From the cell containing the given text, extract its center point as (X, Y) coordinate. 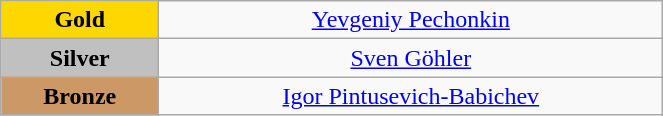
Bronze (80, 96)
Sven Göhler (411, 58)
Gold (80, 20)
Yevgeniy Pechonkin (411, 20)
Silver (80, 58)
Igor Pintusevich-Babichev (411, 96)
